Find where the given text appears and provide that cell's center as (X, Y) coordinate. 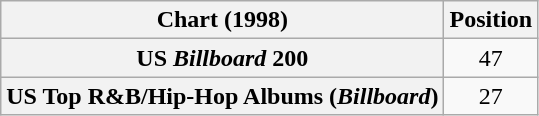
Chart (1998) (222, 20)
27 (491, 96)
US Billboard 200 (222, 58)
47 (491, 58)
US Top R&B/Hip-Hop Albums (Billboard) (222, 96)
Position (491, 20)
